For the text-containing cell, return its midpoint in (X, Y) coordinate format. 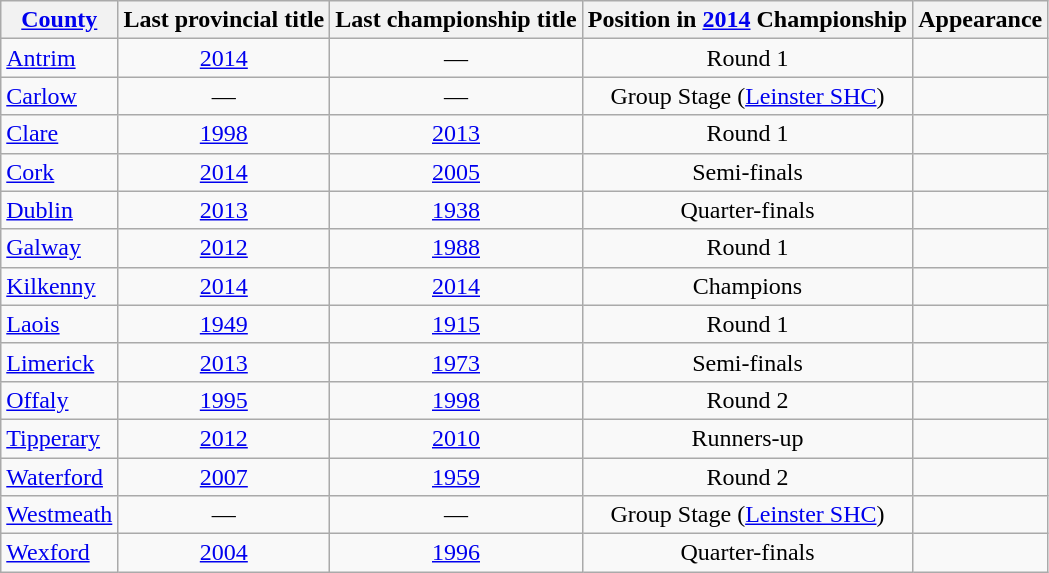
1938 (456, 210)
Limerick (60, 362)
2007 (224, 477)
1915 (456, 324)
Dublin (60, 210)
1995 (224, 400)
Offaly (60, 400)
Tipperary (60, 438)
Carlow (60, 96)
1973 (456, 362)
1996 (456, 553)
Champions (748, 286)
Antrim (60, 58)
Runners-up (748, 438)
Laois (60, 324)
1959 (456, 477)
2004 (224, 553)
Wexford (60, 553)
Last championship title (456, 20)
Westmeath (60, 515)
Appearance (980, 20)
Kilkenny (60, 286)
Last provincial title (224, 20)
Position in 2014 Championship (748, 20)
1988 (456, 248)
Clare (60, 134)
2010 (456, 438)
2005 (456, 172)
Waterford (60, 477)
Galway (60, 248)
1949 (224, 324)
County (60, 20)
Cork (60, 172)
